Output the (x, y) coordinate of the center of the cell containing the given text.  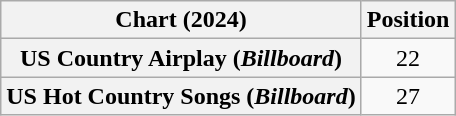
27 (408, 96)
Chart (2024) (181, 20)
US Hot Country Songs (Billboard) (181, 96)
Position (408, 20)
22 (408, 58)
US Country Airplay (Billboard) (181, 58)
